Detect which cell encompasses the target text, then output its (x, y) center coordinate. 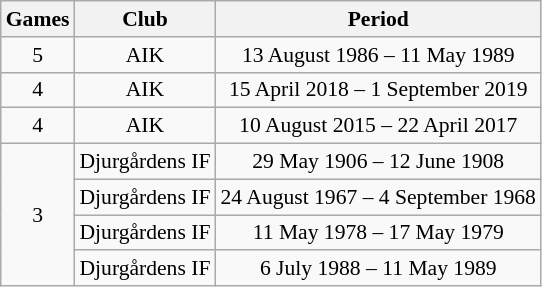
10 August 2015 – 22 April 2017 (378, 126)
6 July 1988 – 11 May 1989 (378, 269)
5 (38, 55)
29 May 1906 – 12 June 1908 (378, 162)
Club (144, 19)
Period (378, 19)
3 (38, 215)
11 May 1978 – 17 May 1979 (378, 233)
Games (38, 19)
13 August 1986 – 11 May 1989 (378, 55)
15 April 2018 – 1 September 2019 (378, 90)
24 August 1967 – 4 September 1968 (378, 197)
